Pinpoint the cell where the given text exists, returning its (x, y) midpoint coordinate. 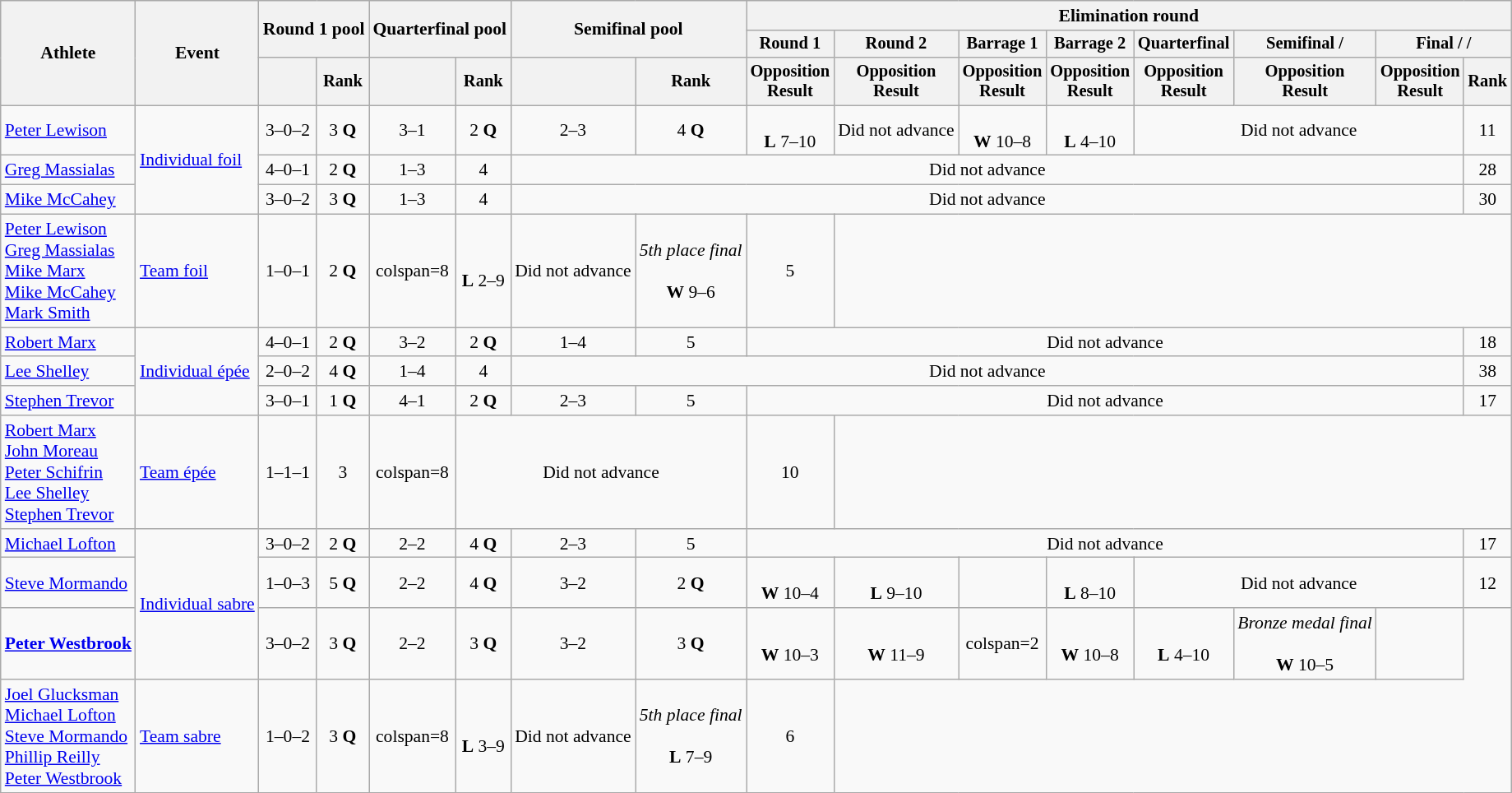
1–0–3 (288, 582)
Peter LewisonGreg MassialasMike MarxMike McCaheyMark Smith (68, 271)
Athlete (68, 53)
Mike McCahey (68, 200)
W 10–3 (791, 643)
Barrage 2 (1090, 44)
5th place finalL 7–9 (691, 736)
Team épée (197, 472)
Joel GlucksmanMichael LoftonSteve MormandoPhillip ReillyPeter Westbrook (68, 736)
Final / / (1444, 44)
1–0–1 (288, 271)
Round 1 pool (314, 30)
Round 2 (896, 44)
L 7–10 (791, 130)
38 (1487, 372)
1–1–1 (288, 472)
W 11–9 (896, 643)
30 (1487, 200)
2–0–2 (288, 372)
Barrage 1 (1003, 44)
Michael Lofton (68, 544)
3 (342, 472)
Steve Mormando (68, 582)
Robert MarxJohn MoreauPeter SchifrinLee ShelleyStephen Trevor (68, 472)
11 (1487, 130)
Stephen Trevor (68, 401)
3–0–1 (288, 401)
Quarterfinal pool (439, 30)
10 (791, 472)
28 (1487, 170)
Quarterfinal (1184, 44)
4–1 (412, 401)
Round 1 (791, 44)
Peter Lewison (68, 130)
Greg Massialas (68, 170)
L 8–10 (1090, 582)
colspan=2 (1003, 643)
L 2–9 (483, 271)
L 3–9 (483, 736)
Individual sabre (197, 604)
W 10–4 (791, 582)
5th place finalW 9–6 (691, 271)
Lee Shelley (68, 372)
3–1 (412, 130)
1–0–2 (288, 736)
Team foil (197, 271)
Robert Marx (68, 342)
Individual foil (197, 160)
L 9–10 (896, 582)
6 (791, 736)
Event (197, 53)
18 (1487, 342)
Semifinal pool (628, 30)
Individual épée (197, 372)
1 Q (342, 401)
Elimination round (1129, 16)
Peter Westbrook (68, 643)
Semifinal / (1305, 44)
Team sabre (197, 736)
5 Q (342, 582)
Bronze medal finalW 10–5 (1305, 643)
12 (1487, 582)
